Scan for the cell matching the given text and deliver its [x, y] coordinate at center. 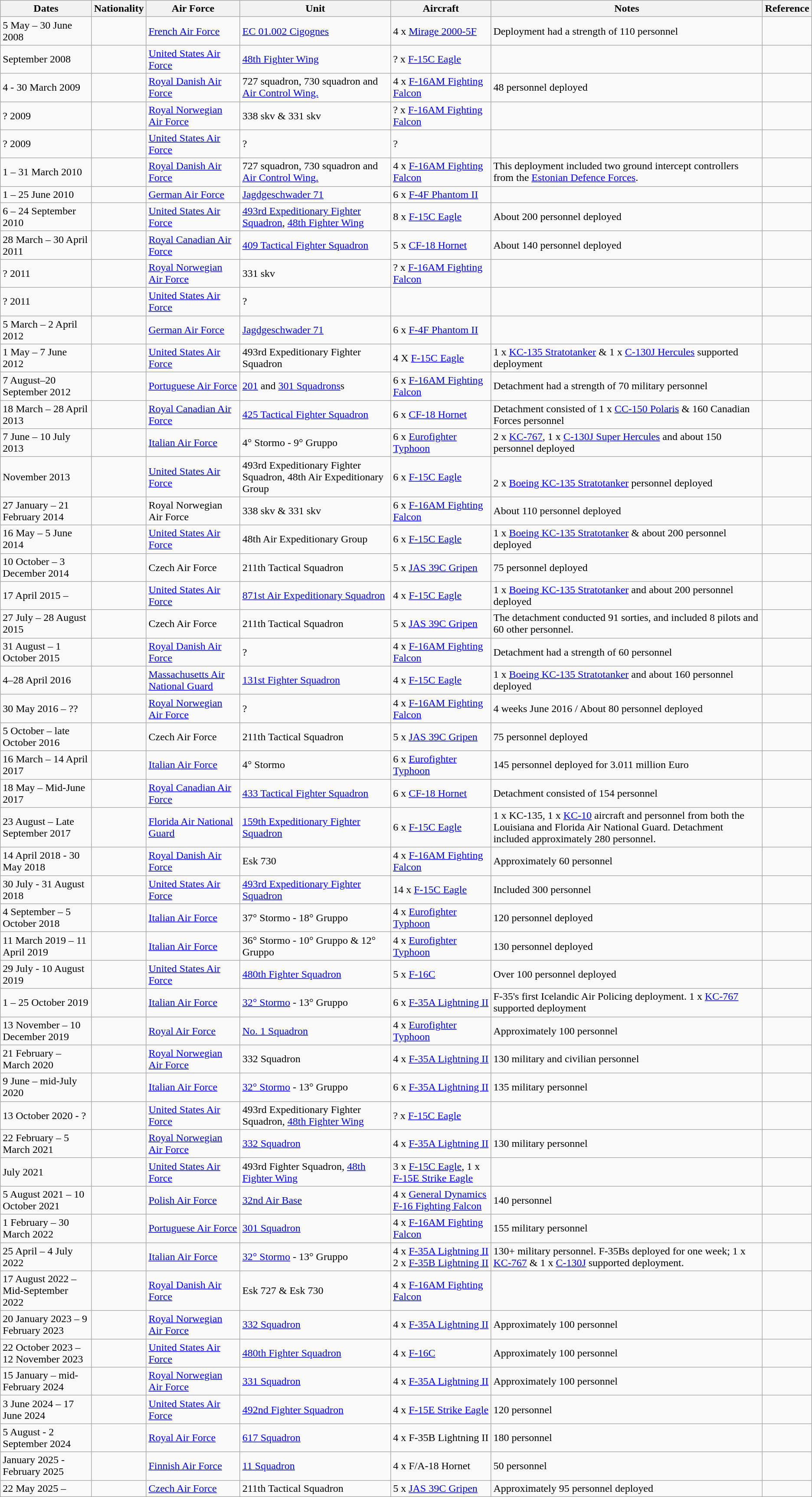
1 – 25 October 2019 [46, 1002]
145 personnel deployed for 3.011 million Euro [627, 765]
18 March – 28 April 2013 [46, 415]
4 September – 5 October 2018 [46, 918]
Massachusetts Air National Guard [193, 680]
July 2021 [46, 1172]
140 personnel [627, 1200]
48 personnel deployed [627, 88]
January 2025 - February 2025 [46, 1466]
EC 01.002 Cigognes [315, 31]
5 x CF-18 Hornet [441, 245]
Deployment had a strength of 110 personnel [627, 31]
331 skv [315, 273]
1 – 31 March 2010 [46, 172]
1 x KC-135, 1 x KC-10 aircraft and personnel from both the Louisiana and Florida Air National Guard. Detachment included approximately 280 personnel. [627, 827]
September 2008 [46, 59]
50 personnel [627, 1466]
16 May – 5 June 2014 [46, 539]
5 May – 30 June 2008 [46, 31]
French Air Force [193, 31]
November 2013 [46, 477]
8 x F-15C Eagle [441, 217]
871st Air Expeditionary Squadron [315, 595]
7 August–20 September 2012 [46, 386]
14 x F-15C Eagle [441, 890]
About 140 personnel deployed [627, 245]
120 personnel deployed [627, 918]
27 July – 28 August 2015 [46, 624]
201 and 301 Squadronss [315, 386]
16 March – 14 April 2017 [46, 765]
Detachment consisted of 154 personnel [627, 793]
493rd Expeditionary Fighter Squadron, 48th Air Expeditionary Group [315, 477]
1 x Boeing KC-135 Stratotanker & about 200 personnel deployed [627, 539]
1 February – 30 March 2022 [46, 1228]
17 April 2015 – [46, 595]
4° Stormo [315, 765]
9 June – mid-July 2020 [46, 1087]
331 Squadron [315, 1382]
48th Fighter Wing [315, 59]
31 August – 1 October 2015 [46, 652]
1 x KC-135 Stratotanker & 1 x C-130J Hercules supported deployment [627, 358]
11 March 2019 – 11 April 2019 [46, 946]
617 Squadron [315, 1438]
2 x KC-767, 1 x C-130J Super Hercules and about 150 personnel deployed [627, 443]
4 - 30 March 2009 [46, 88]
Aircraft [441, 9]
5 August - 2 September 2024 [46, 1438]
Approximately 60 personnel [627, 862]
5 October – late October 2016 [46, 737]
Polish Air Force [193, 1200]
About 200 personnel deployed [627, 217]
301 Squadron [315, 1228]
37° Stormo - 18° Gruppo [315, 918]
4 x F/A-18 Hornet [441, 1466]
20 January 2023 – 9 February 2023 [46, 1325]
4 x F-16C [441, 1353]
15 January – mid-February 2024 [46, 1382]
22 October 2023 – 12 November 2023 [46, 1353]
4° Stormo - 9° Gruppo [315, 443]
Esk 730 [315, 862]
120 personnel [627, 1409]
Dates [46, 9]
About 110 personnel deployed [627, 511]
130+ military personnel. F-35Bs deployed for one week; 1 x KC-767 & 1 x C-130J supported deployment. [627, 1257]
36° Stormo - 10° Gruppo & 12° Gruppo [315, 946]
Over 100 personnel deployed [627, 975]
28 March – 30 April 2011 [46, 245]
3 June 2024 – 17 June 2024 [46, 1409]
409 Tactical Fighter Squadron [315, 245]
11 Squadron [315, 1466]
Air Force [193, 9]
131st Fighter Squadron [315, 680]
130 military personnel [627, 1144]
The detachment conducted 91 sorties, and included 8 pilots and 60 other personnel. [627, 624]
This deployment included two ground intercept controllers from the Estonian Defence Forces. [627, 172]
Esk 727 & Esk 730 [315, 1291]
6 – 24 September 2010 [46, 217]
Finnish Air Force [193, 1466]
155 military personnel [627, 1228]
159th Expeditionary Fighter Squadron [315, 827]
17 August 2022 – Mid-September 2022 [46, 1291]
1 – 25 June 2010 [46, 194]
180 personnel [627, 1438]
5 August 2021 – 10 October 2021 [46, 1200]
10 October – 3 December 2014 [46, 568]
Reference [787, 9]
29 July - 10 August 2019 [46, 975]
14 April 2018 - 30 May 2018 [46, 862]
No. 1 Squadron [315, 1031]
5 March – 2 April 2012 [46, 330]
13 October 2020 - ? [46, 1115]
425 Tactical Fighter Squadron [315, 415]
25 April – 4 July 2022 [46, 1257]
32nd Air Base [315, 1200]
4 X F-15C Eagle [441, 358]
30 May 2016 – ?? [46, 708]
48th Air Expeditionary Group [315, 539]
Detachment had a strength of 70 military personnel [627, 386]
Detachment had a strength of 60 personnel [627, 652]
4 weeks June 2016 / About 80 personnel deployed [627, 708]
433 Tactical Fighter Squadron [315, 793]
4 x F-35A Lightning II2 x F-35B Lightning II [441, 1257]
Notes [627, 9]
130 personnel deployed [627, 946]
30 July - 31 August 2018 [46, 890]
Unit [315, 9]
F-35's first Icelandic Air Policing deployment. 1 x KC-767 supported deployment [627, 1002]
13 November – 10 December 2019 [46, 1031]
5 x F-16C [441, 975]
4 x F-15E Strike Eagle [441, 1409]
18 May – Mid-June 2017 [46, 793]
493rd Fighter Squadron, 48th Fighter Wing [315, 1172]
130 military and civilian personnel [627, 1059]
4 x Mirage 2000-5F [441, 31]
3 x F-15C Eagle, 1 x F-15E Strike Eagle [441, 1172]
1 x Boeing KC-135 Stratotanker and about 160 personnel deployed [627, 680]
135 military personnel [627, 1087]
27 January – 21 February 2014 [46, 511]
Florida Air National Guard [193, 827]
4–28 April 2016 [46, 680]
22 May 2025 – [46, 1488]
Nationality [119, 9]
Detachment consisted of 1 x CC-150 Polaris & 160 Canadian Forces personnel [627, 415]
4 x F-35B Lightning II [441, 1438]
4 x General Dynamics F-16 Fighting Falcon [441, 1200]
2 x Boeing KC-135 Stratotanker personnel deployed [627, 477]
21 February – March 2020 [46, 1059]
492nd Fighter Squadron [315, 1409]
23 August – Late September 2017 [46, 827]
Included 300 personnel [627, 890]
7 June – 10 July 2013 [46, 443]
1 May – 7 June 2012 [46, 358]
1 x Boeing KC-135 Stratotanker and about 200 personnel deployed [627, 595]
Approximately 95 personnel deployed [627, 1488]
22 February – 5 March 2021 [46, 1144]
